Capture the cell that displays the provided text and extract its [X, Y] central coordinate. 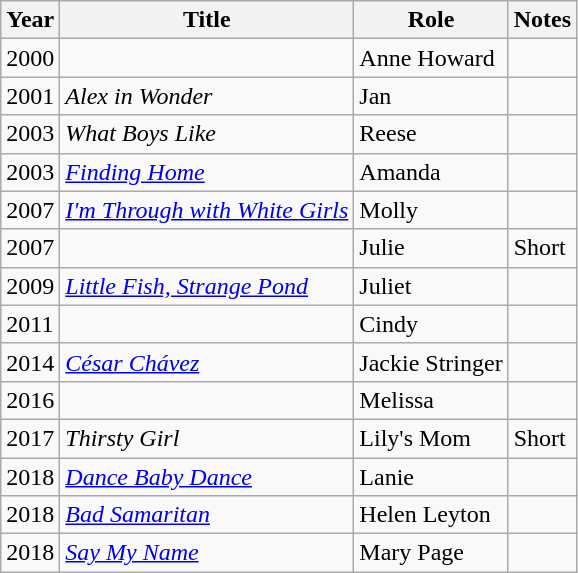
Bad Samaritan [207, 515]
Dance Baby Dance [207, 477]
Notes [542, 20]
César Chávez [207, 362]
Alex in Wonder [207, 96]
2009 [30, 286]
Lily's Mom [431, 438]
Little Fish, Strange Pond [207, 286]
Reese [431, 134]
Juliet [431, 286]
Lanie [431, 477]
2014 [30, 362]
Amanda [431, 172]
Finding Home [207, 172]
2011 [30, 324]
Role [431, 20]
What Boys Like [207, 134]
Title [207, 20]
2000 [30, 58]
Year [30, 20]
2016 [30, 400]
Cindy [431, 324]
Thirsty Girl [207, 438]
Jackie Stringer [431, 362]
Anne Howard [431, 58]
Molly [431, 210]
I'm Through with White Girls [207, 210]
Mary Page [431, 553]
2001 [30, 96]
2017 [30, 438]
Say My Name [207, 553]
Melissa [431, 400]
Helen Leyton [431, 515]
Jan [431, 96]
Julie [431, 248]
